Pinpoint the cell where the given text exists, returning its [x, y] midpoint coordinate. 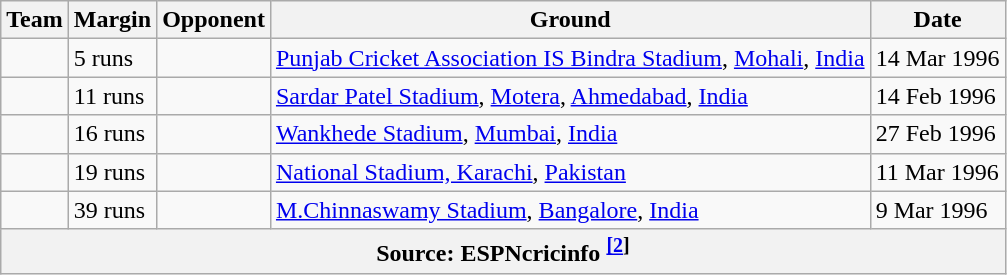
Ground [570, 20]
Date [938, 20]
5 runs [112, 58]
Margin [112, 20]
Source: ESPNcricinfo [2] [503, 252]
9 Mar 1996 [938, 210]
M.Chinnaswamy Stadium, Bangalore, India [570, 210]
Opponent [214, 20]
Team [35, 20]
16 runs [112, 134]
Sardar Patel Stadium, Motera, Ahmedabad, India [570, 96]
11 Mar 1996 [938, 172]
Punjab Cricket Association IS Bindra Stadium, Mohali, India [570, 58]
14 Mar 1996 [938, 58]
19 runs [112, 172]
39 runs [112, 210]
14 Feb 1996 [938, 96]
Wankhede Stadium, Mumbai, India [570, 134]
27 Feb 1996 [938, 134]
11 runs [112, 96]
National Stadium, Karachi, Pakistan [570, 172]
